For the text-containing cell, return its midpoint in (x, y) coordinate format. 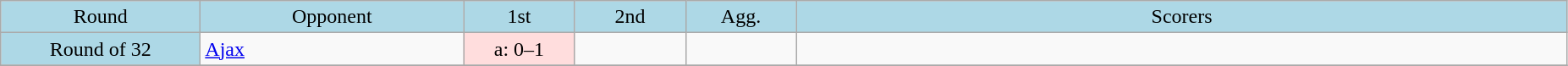
Opponent (332, 17)
Agg. (741, 17)
Round (101, 17)
Ajax (332, 49)
1st (520, 17)
Round of 32 (101, 49)
a: 0–1 (520, 49)
2nd (630, 17)
Scorers (1181, 17)
